Search for the cell housing the specified text and yield its (X, Y) center coordinate. 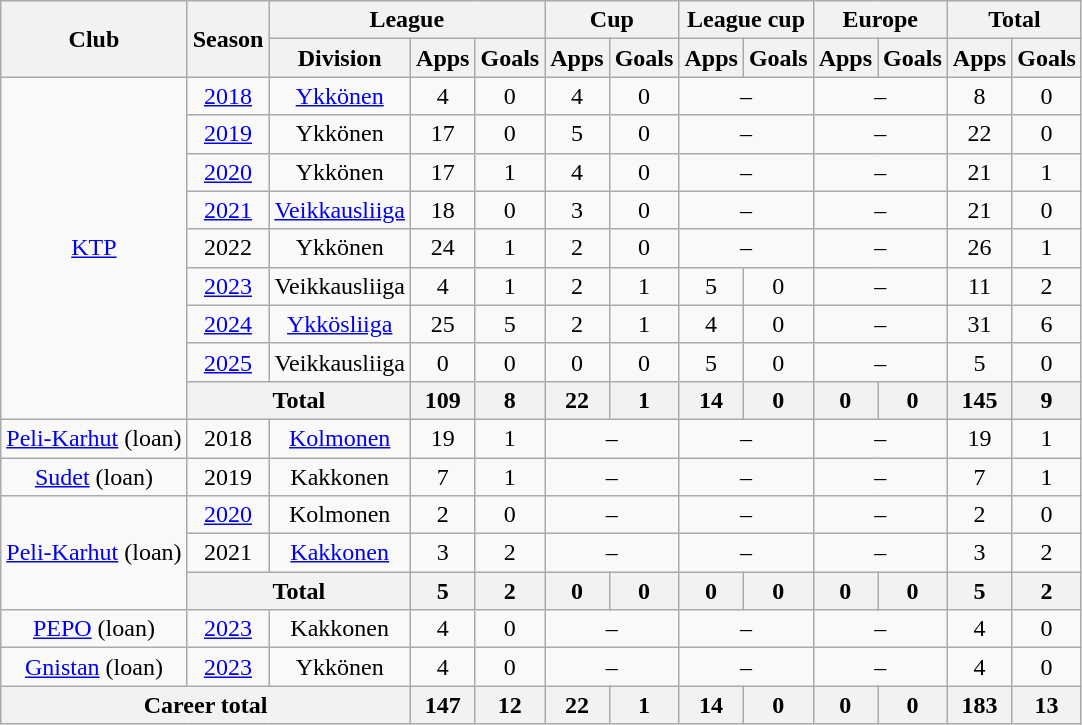
Season (228, 39)
2024 (228, 324)
Division (340, 58)
24 (443, 248)
League (407, 20)
13 (1047, 705)
Career total (206, 705)
31 (979, 324)
Club (94, 39)
25 (443, 324)
11 (979, 286)
12 (510, 705)
League cup (746, 20)
18 (443, 210)
Cup (612, 20)
Gnistan (loan) (94, 667)
KTP (94, 248)
9 (1047, 400)
147 (443, 705)
109 (443, 400)
26 (979, 248)
2025 (228, 362)
183 (979, 705)
145 (979, 400)
2022 (228, 248)
6 (1047, 324)
PEPO (loan) (94, 629)
Europe (880, 20)
Sudet (loan) (94, 477)
Ykkösliiga (340, 324)
